Capture the cell that displays the provided text and extract its (X, Y) central coordinate. 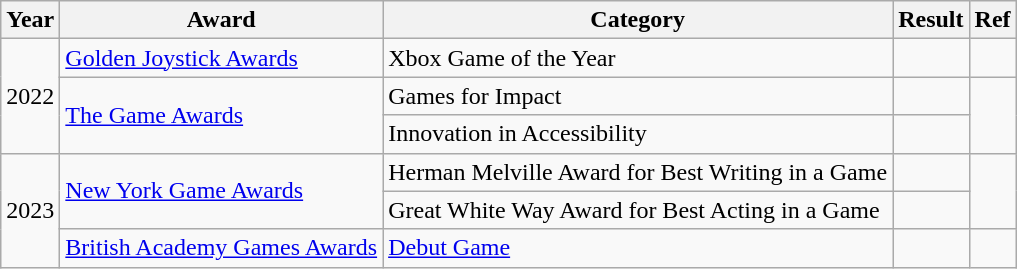
British Academy Games Awards (222, 248)
The Game Awards (222, 115)
Ref (992, 20)
Golden Joystick Awards (222, 58)
Debut Game (638, 248)
2022 (30, 96)
Award (222, 20)
Xbox Game of the Year (638, 58)
2023 (30, 210)
New York Game Awards (222, 191)
Category (638, 20)
Result (931, 20)
Innovation in Accessibility (638, 134)
Games for Impact (638, 96)
Herman Melville Award for Best Writing in a Game (638, 172)
Year (30, 20)
Great White Way Award for Best Acting in a Game (638, 210)
